Determine the (x, y) coordinate at the center of the cell enclosing the given text.  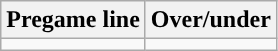
Pregame line (74, 20)
Over/under (210, 20)
